Return [x, y] of the center of cell containing provided text 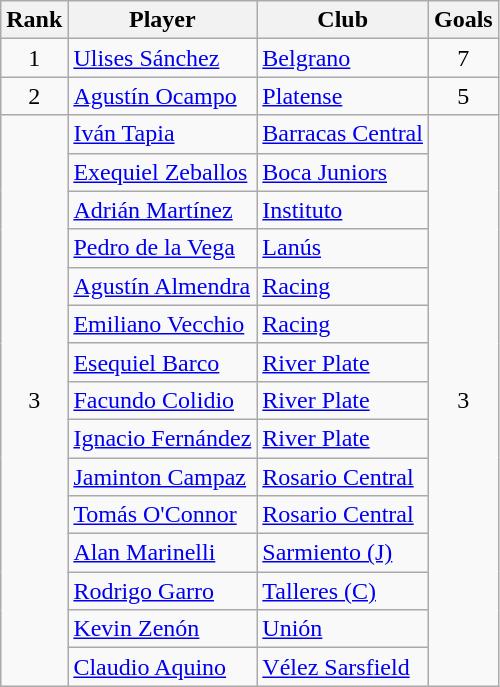
Claudio Aquino [162, 667]
Goals [463, 20]
Agustín Ocampo [162, 96]
Rodrigo Garro [162, 591]
Player [162, 20]
Talleres (C) [343, 591]
Belgrano [343, 58]
Pedro de la Vega [162, 248]
Adrián Martínez [162, 210]
Platense [343, 96]
2 [34, 96]
Vélez Sarsfield [343, 667]
Kevin Zenón [162, 629]
Instituto [343, 210]
Exequiel Zeballos [162, 172]
Sarmiento (J) [343, 553]
Iván Tapia [162, 134]
Facundo Colidio [162, 400]
Ulises Sánchez [162, 58]
Club [343, 20]
1 [34, 58]
Alan Marinelli [162, 553]
7 [463, 58]
Barracas Central [343, 134]
Jaminton Campaz [162, 477]
Rank [34, 20]
Boca Juniors [343, 172]
Tomás O'Connor [162, 515]
Emiliano Vecchio [162, 324]
Unión [343, 629]
Esequiel Barco [162, 362]
Ignacio Fernández [162, 438]
Lanús [343, 248]
Agustín Almendra [162, 286]
5 [463, 96]
